For the text-containing cell, return its midpoint in (X, Y) coordinate format. 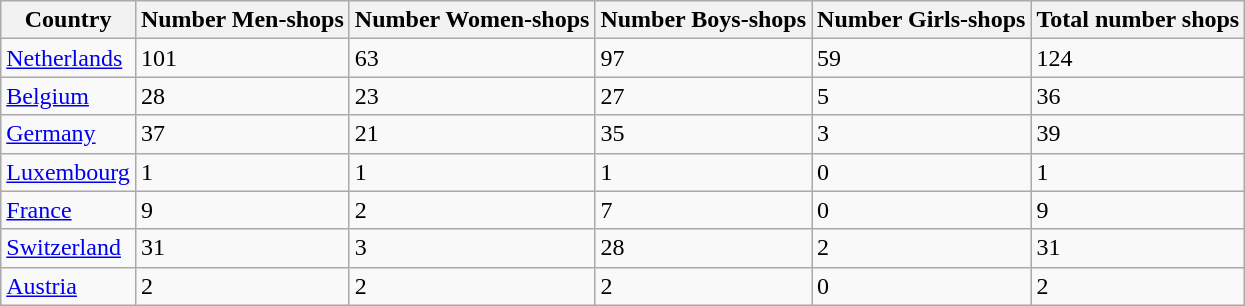
France (68, 210)
Netherlands (68, 58)
97 (704, 58)
Austria (68, 286)
21 (472, 134)
5 (922, 96)
Number Women-shops (472, 20)
37 (242, 134)
Belgium (68, 96)
Luxembourg (68, 172)
23 (472, 96)
36 (1138, 96)
Germany (68, 134)
124 (1138, 58)
63 (472, 58)
Number Men-shops (242, 20)
Number Boys-shops (704, 20)
27 (704, 96)
Total number shops (1138, 20)
101 (242, 58)
7 (704, 210)
Number Girls-shops (922, 20)
35 (704, 134)
59 (922, 58)
39 (1138, 134)
Country (68, 20)
Switzerland (68, 248)
